Search for the cell housing the specified text and yield its (X, Y) center coordinate. 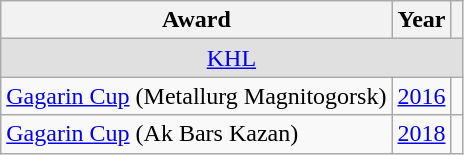
KHL (232, 58)
2018 (422, 134)
Award (196, 20)
Year (422, 20)
Gagarin Cup (Metallurg Magnitogorsk) (196, 96)
Gagarin Cup (Ak Bars Kazan) (196, 134)
2016 (422, 96)
